Provide the [X, Y] coordinate of the cell's center where the given text is located.  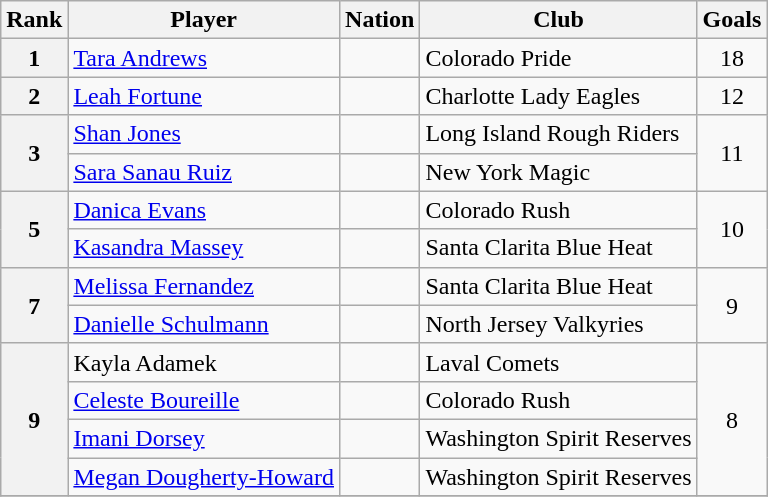
Goals [732, 20]
Colorado Pride [558, 58]
Player [204, 20]
Melissa Fernandez [204, 286]
Imani Dorsey [204, 438]
11 [732, 153]
Rank [34, 20]
Tara Andrews [204, 58]
7 [34, 305]
Laval Comets [558, 362]
Danica Evans [204, 210]
Leah Fortune [204, 96]
Kasandra Massey [204, 248]
Kayla Adamek [204, 362]
10 [732, 229]
Danielle Schulmann [204, 324]
12 [732, 96]
Nation [380, 20]
North Jersey Valkyries [558, 324]
Club [558, 20]
Shan Jones [204, 134]
18 [732, 58]
Sara Sanau Ruiz [204, 172]
1 [34, 58]
New York Magic [558, 172]
Celeste Boureille [204, 400]
3 [34, 153]
2 [34, 96]
Long Island Rough Riders [558, 134]
8 [732, 419]
Charlotte Lady Eagles [558, 96]
Megan Dougherty-Howard [204, 477]
5 [34, 229]
